Capture the cell that displays the provided text and extract its [X, Y] central coordinate. 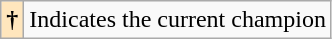
† [12, 20]
Indicates the current champion [178, 20]
